Determine the [x, y] coordinate at the center of the cell enclosing the given text.  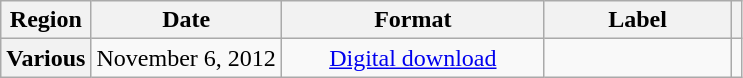
Label [637, 20]
Date [186, 20]
Region [46, 20]
Digital download [412, 58]
Various [46, 58]
Format [412, 20]
November 6, 2012 [186, 58]
